Search for the cell housing the specified text and yield its [x, y] center coordinate. 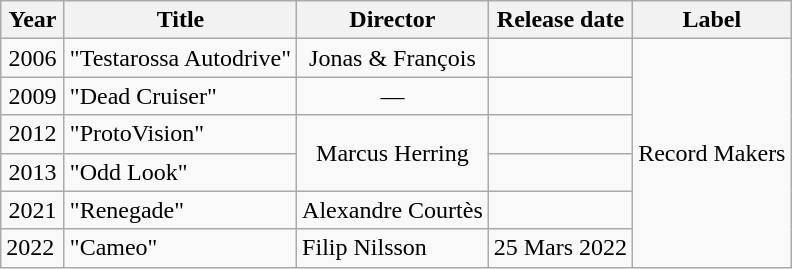
Label [712, 20]
"Dead Cruiser" [180, 96]
Year [33, 20]
2013 [33, 172]
— [393, 96]
2022 [33, 248]
2009 [33, 96]
"ProtoVision" [180, 134]
25 Mars 2022 [560, 248]
"Renegade" [180, 210]
2006 [33, 58]
Release date [560, 20]
2021 [33, 210]
"Odd Look" [180, 172]
Jonas & François [393, 58]
"Testarossa Autodrive" [180, 58]
2012 [33, 134]
Record Makers [712, 153]
Director [393, 20]
Alexandre Courtès [393, 210]
"Cameo" [180, 248]
Filip Nilsson [393, 248]
Marcus Herring [393, 153]
Title [180, 20]
